Extract the (X, Y) coordinate from the center of the cell holding the provided text.  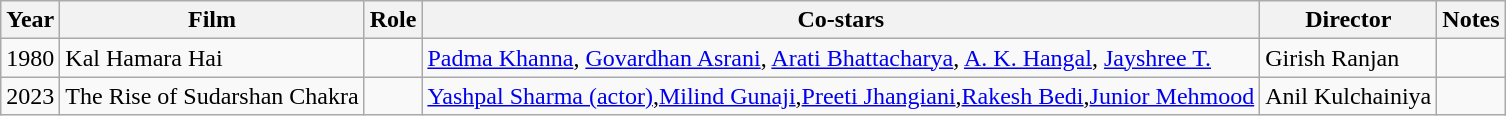
1980 (30, 58)
Year (30, 20)
Film (212, 20)
Padma Khanna, Govardhan Asrani, Arati Bhattacharya, A. K. Hangal, Jayshree T. (841, 58)
Notes (1471, 20)
Girish Ranjan (1348, 58)
Kal Hamara Hai (212, 58)
Director (1348, 20)
Role (393, 20)
The Rise of Sudarshan Chakra (212, 96)
2023 (30, 96)
Yashpal Sharma (actor),Milind Gunaji,Preeti Jhangiani,Rakesh Bedi,Junior Mehmood (841, 96)
Co-stars (841, 20)
Anil Kulchainiya (1348, 96)
